Find where the given text appears and provide that cell's center as (x, y) coordinate. 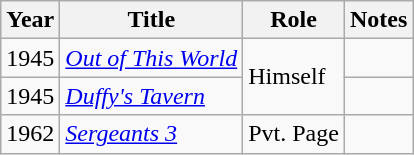
Duffy's Tavern (152, 96)
1962 (30, 134)
Out of This World (152, 58)
Role (294, 20)
Pvt. Page (294, 134)
Sergeants 3 (152, 134)
Himself (294, 77)
Title (152, 20)
Notes (378, 20)
Year (30, 20)
